Locate the cell with the specified text and output its [X, Y] center coordinate. 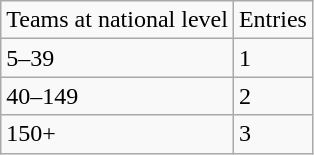
Entries [272, 20]
40–149 [118, 96]
1 [272, 58]
5–39 [118, 58]
2 [272, 96]
150+ [118, 134]
3 [272, 134]
Teams at national level [118, 20]
